Capture the cell that displays the provided text and extract its [x, y] central coordinate. 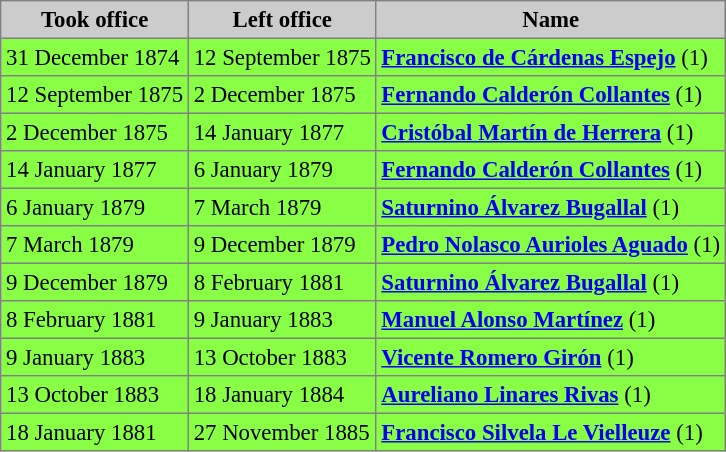
27 November 1885 [282, 432]
Name [550, 20]
Francisco Silvela Le Vielleuze (1) [550, 432]
Vicente Romero Girón (1) [550, 357]
18 January 1881 [95, 432]
Pedro Nolasco Aurioles Aguado (1) [550, 245]
Francisco de Cárdenas Espejo (1) [550, 57]
Aureliano Linares Rivas (1) [550, 395]
31 December 1874 [95, 57]
Cristóbal Martín de Herrera (1) [550, 132]
Manuel Alonso Martínez (1) [550, 320]
Took office [95, 20]
18 January 1884 [282, 395]
Left office [282, 20]
